Detect which cell encompasses the target text, then output its (x, y) center coordinate. 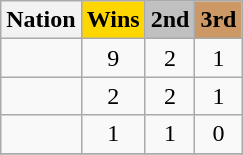
2nd (170, 20)
9 (113, 58)
0 (218, 134)
Wins (113, 20)
Nation (41, 20)
3rd (218, 20)
